Return (x, y) of the center of cell containing provided text 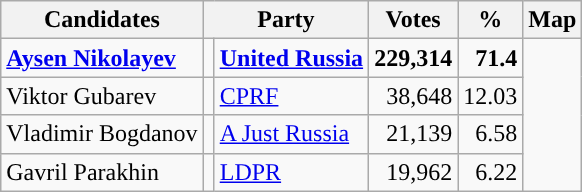
Aysen Nikolayev (102, 58)
229,314 (414, 58)
Gavril Parakhin (102, 172)
A Just Russia (291, 134)
% (490, 20)
12.03 (490, 96)
6.22 (490, 172)
CPRF (291, 96)
38,648 (414, 96)
71.4 (490, 58)
Viktor Gubarev (102, 96)
Candidates (102, 20)
United Russia (291, 58)
19,962 (414, 172)
Party (286, 20)
LDPR (291, 172)
Votes (414, 20)
21,139 (414, 134)
6.58 (490, 134)
Vladimir Bogdanov (102, 134)
Map (552, 20)
